Locate the cell with the specified text and output its (X, Y) center coordinate. 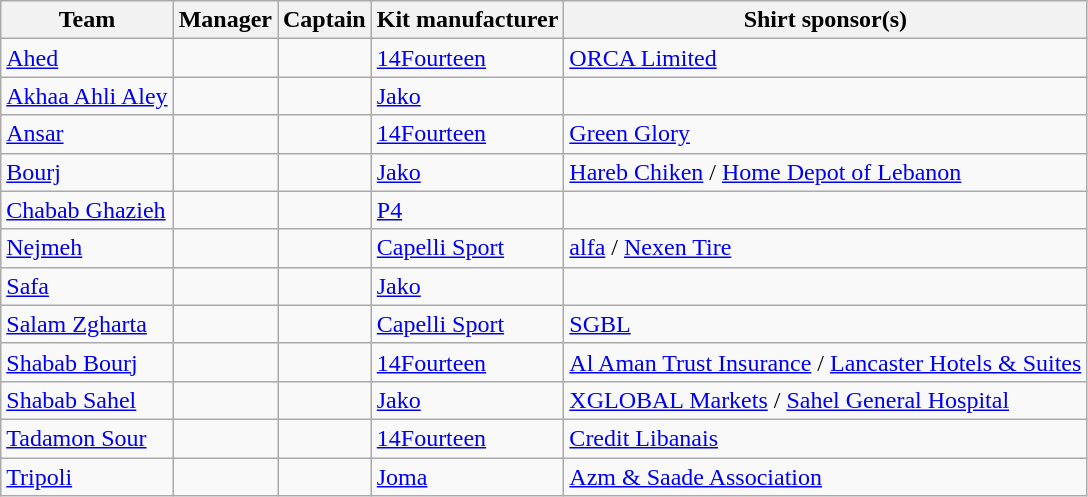
P4 (468, 210)
Shabab Bourj (87, 362)
Tripoli (87, 477)
Salam Zgharta (87, 324)
Credit Libanais (826, 438)
Shirt sponsor(s) (826, 20)
Azm & Saade Association (826, 477)
Akhaa Ahli Aley (87, 96)
alfa / Nexen Tire (826, 248)
Hareb Chiken / Home Depot of Lebanon (826, 172)
Captain (325, 20)
Bourj (87, 172)
Chabab Ghazieh (87, 210)
Safa (87, 286)
ORCA Limited (826, 58)
Manager (225, 20)
Nejmeh (87, 248)
SGBL (826, 324)
Ahed (87, 58)
Tadamon Sour (87, 438)
Shabab Sahel (87, 400)
Green Glory (826, 134)
Al Aman Trust Insurance / Lancaster Hotels & Suites (826, 362)
Ansar (87, 134)
XGLOBAL Markets / Sahel General Hospital (826, 400)
Team (87, 20)
Joma (468, 477)
Kit manufacturer (468, 20)
